Extract the (X, Y) coordinate from the center of the cell holding the provided text.  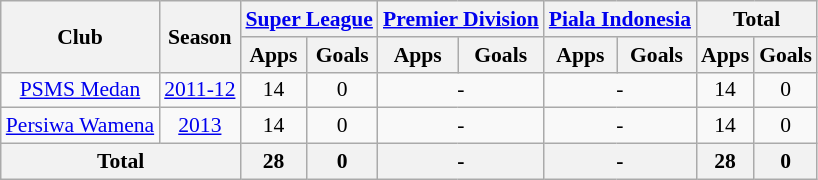
Premier Division (461, 19)
Season (200, 36)
Persiwa Wamena (80, 126)
Piala Indonesia (620, 19)
Club (80, 36)
PSMS Medan (80, 90)
2011-12 (200, 90)
2013 (200, 126)
Super League (308, 19)
